Return the [X, Y] coordinate for the center point of the cell that contains the specified text.  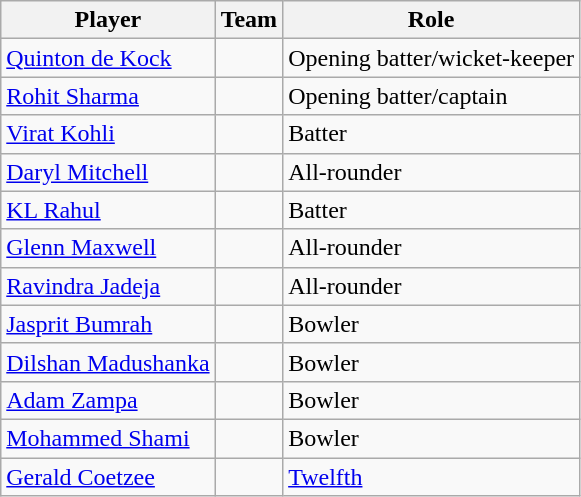
Opening batter/captain [432, 96]
Adam Zampa [108, 400]
Twelfth [432, 477]
Opening batter/wicket-keeper [432, 58]
Mohammed Shami [108, 438]
Daryl Mitchell [108, 172]
Rohit Sharma [108, 96]
Quinton de Kock [108, 58]
Player [108, 20]
Ravindra Jadeja [108, 286]
Virat Kohli [108, 134]
Team [249, 20]
Glenn Maxwell [108, 248]
Role [432, 20]
KL Rahul [108, 210]
Jasprit Bumrah [108, 324]
Dilshan Madushanka [108, 362]
Gerald Coetzee [108, 477]
